Output the [x, y] coordinate of the center of the cell containing the given text.  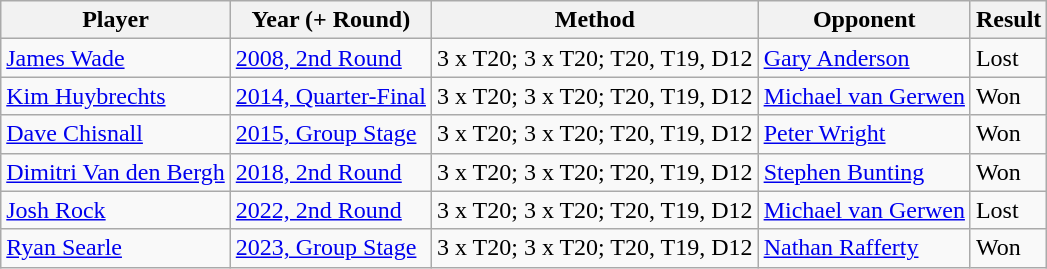
2018, 2nd Round [330, 172]
2022, 2nd Round [330, 210]
2015, Group Stage [330, 134]
Ryan Searle [116, 248]
2014, Quarter-Final [330, 96]
Method [594, 20]
Peter Wright [864, 134]
James Wade [116, 58]
Player [116, 20]
Josh Rock [116, 210]
Kim Huybrechts [116, 96]
Dave Chisnall [116, 134]
Result [1008, 20]
Gary Anderson [864, 58]
Nathan Rafferty [864, 248]
2008, 2nd Round [330, 58]
Stephen Bunting [864, 172]
2023, Group Stage [330, 248]
Year (+ Round) [330, 20]
Dimitri Van den Bergh [116, 172]
Opponent [864, 20]
